Return [X, Y] of the center of cell containing provided text 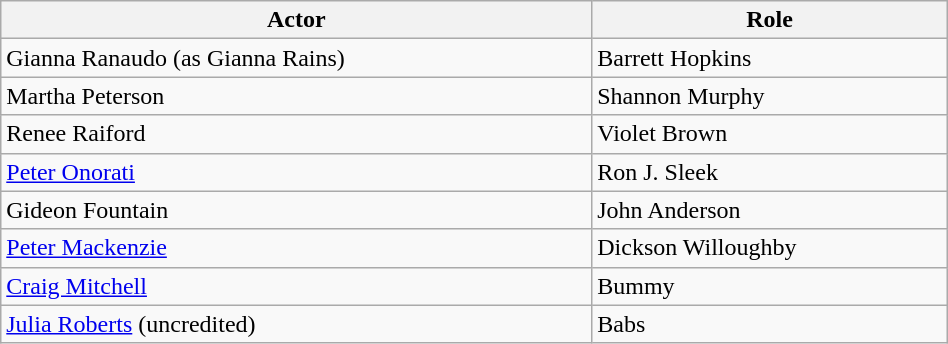
Gideon Fountain [296, 210]
Peter Mackenzie [296, 248]
Peter Onorati [296, 172]
Julia Roberts (uncredited) [296, 324]
Violet Brown [770, 134]
Babs [770, 324]
Craig Mitchell [296, 286]
John Anderson [770, 210]
Gianna Ranaudo (as Gianna Rains) [296, 58]
Ron J. Sleek [770, 172]
Martha Peterson [296, 96]
Barrett Hopkins [770, 58]
Actor [296, 20]
Role [770, 20]
Shannon Murphy [770, 96]
Dickson Willoughby [770, 248]
Renee Raiford [296, 134]
Bummy [770, 286]
